Identify which cell holds the provided text, then report its [x, y] central coordinate. 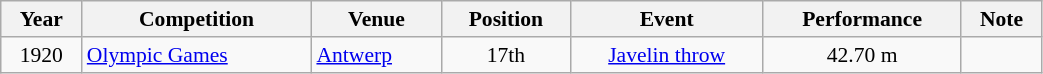
Event [666, 19]
Antwerp [376, 55]
Javelin throw [666, 55]
Competition [197, 19]
Venue [376, 19]
Year [42, 19]
42.70 m [862, 55]
17th [506, 55]
Performance [862, 19]
1920 [42, 55]
Olympic Games [197, 55]
Position [506, 19]
Note [1002, 19]
